Find where the given text appears and provide that cell's center as (x, y) coordinate. 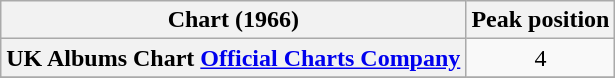
UK Albums Chart Official Charts Company (234, 58)
Chart (1966) (234, 20)
Peak position (540, 20)
4 (540, 58)
